Search for the cell housing the specified text and yield its [x, y] center coordinate. 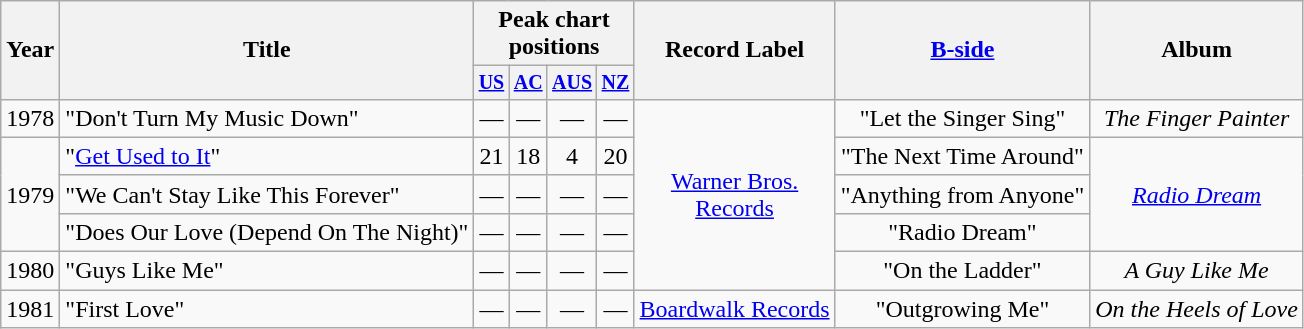
Year [30, 50]
Title [267, 50]
"The Next Time Around" [962, 156]
"Radio Dream" [962, 232]
Warner Bros.Records [734, 194]
NZ [616, 82]
Radio Dream [1197, 194]
"Anything from Anyone" [962, 194]
B-side [962, 50]
On the Heels of Love [1197, 309]
1981 [30, 309]
AUS [572, 82]
4 [572, 156]
Boardwalk Records [734, 309]
Album [1197, 50]
Peak chartpositions [554, 34]
US [492, 82]
1978 [30, 118]
18 [528, 156]
20 [616, 156]
1979 [30, 194]
Record Label [734, 50]
"First Love" [267, 309]
1980 [30, 271]
"Does Our Love (Depend On The Night)" [267, 232]
"Outgrowing Me" [962, 309]
AC [528, 82]
"Get Used to It" [267, 156]
"On the Ladder" [962, 271]
A Guy Like Me [1197, 271]
"Let the Singer Sing" [962, 118]
"We Can't Stay Like This Forever" [267, 194]
"Don't Turn My Music Down" [267, 118]
"Guys Like Me" [267, 271]
21 [492, 156]
The Finger Painter [1197, 118]
